Provide the (x, y) coordinate of the cell's center where the given text is located.  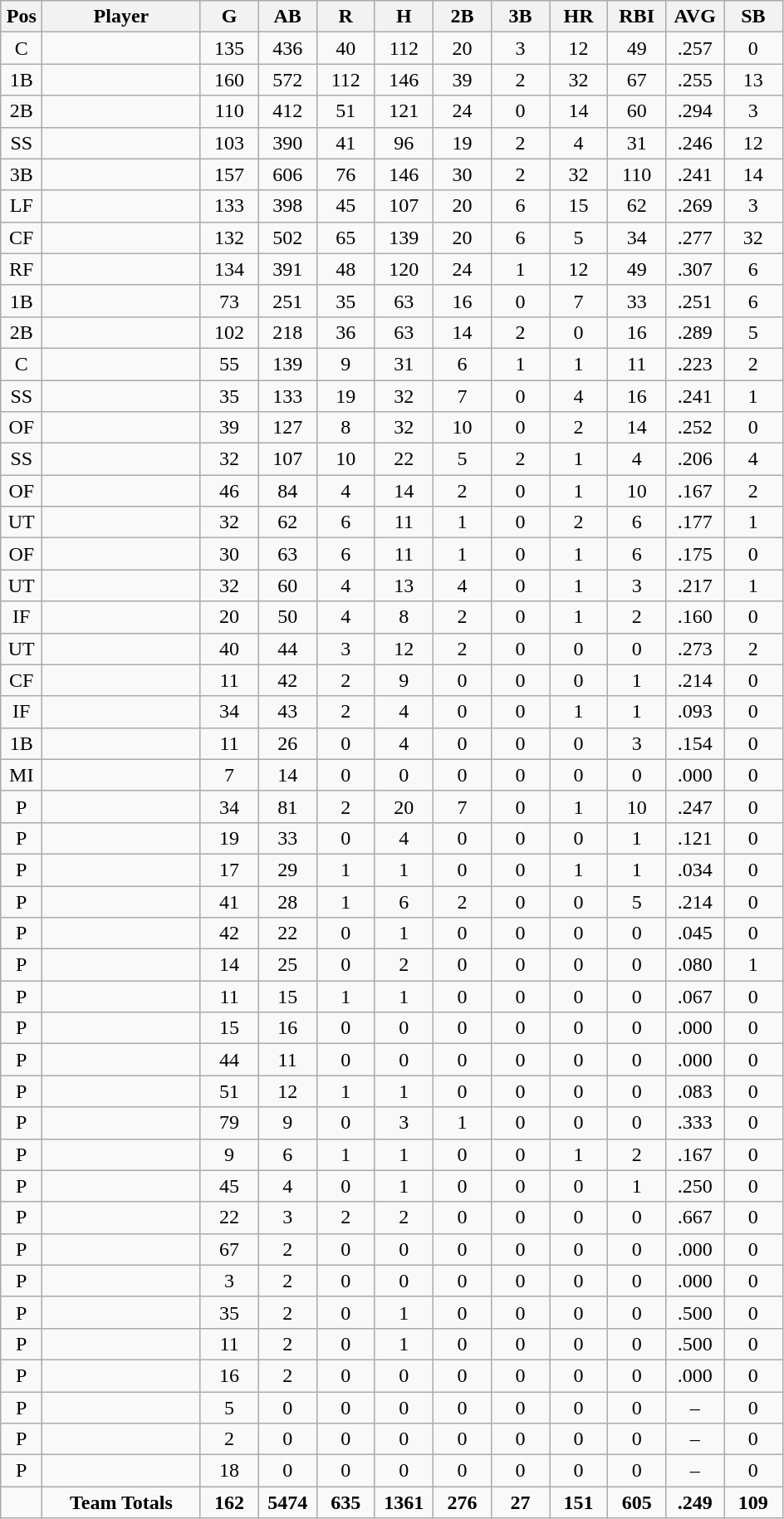
120 (404, 269)
.257 (695, 48)
50 (287, 617)
.333 (695, 1123)
276 (462, 1502)
102 (229, 332)
.667 (695, 1218)
390 (287, 143)
398 (287, 206)
.093 (695, 712)
.206 (695, 459)
.273 (695, 649)
MI (22, 775)
81 (287, 806)
.246 (695, 143)
HR (579, 17)
LF (22, 206)
AVG (695, 17)
.154 (695, 743)
.255 (695, 80)
G (229, 17)
251 (287, 301)
.121 (695, 838)
151 (579, 1502)
103 (229, 143)
.217 (695, 586)
218 (287, 332)
R (345, 17)
H (404, 17)
.294 (695, 111)
635 (345, 1502)
36 (345, 332)
.251 (695, 301)
17 (229, 870)
.250 (695, 1186)
.307 (695, 269)
134 (229, 269)
RF (22, 269)
162 (229, 1502)
1361 (404, 1502)
412 (287, 111)
Pos (22, 17)
.277 (695, 238)
27 (520, 1502)
AB (287, 17)
132 (229, 238)
84 (287, 491)
572 (287, 80)
.160 (695, 617)
121 (404, 111)
.269 (695, 206)
.223 (695, 364)
.045 (695, 933)
109 (753, 1502)
79 (229, 1123)
29 (287, 870)
502 (287, 238)
18 (229, 1471)
.080 (695, 965)
25 (287, 965)
391 (287, 269)
.252 (695, 428)
.034 (695, 870)
.083 (695, 1091)
RBI (637, 17)
.175 (695, 554)
.289 (695, 332)
606 (287, 174)
SB (753, 17)
5474 (287, 1502)
65 (345, 238)
55 (229, 364)
.067 (695, 997)
605 (637, 1502)
76 (345, 174)
28 (287, 901)
46 (229, 491)
157 (229, 174)
127 (287, 428)
Team Totals (121, 1502)
48 (345, 269)
.247 (695, 806)
Player (121, 17)
73 (229, 301)
.177 (695, 522)
26 (287, 743)
43 (287, 712)
135 (229, 48)
436 (287, 48)
96 (404, 143)
160 (229, 80)
.249 (695, 1502)
